From the cell containing the given text, extract its center point as (X, Y) coordinate. 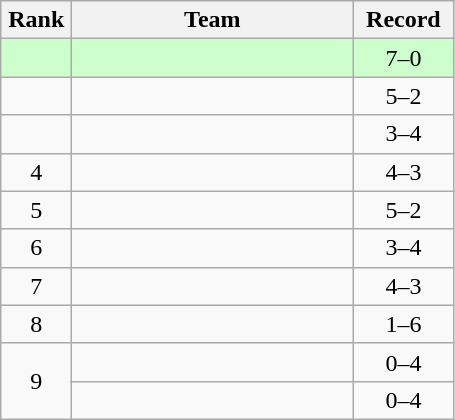
4 (36, 172)
7 (36, 286)
7–0 (404, 58)
Team (212, 20)
9 (36, 381)
Record (404, 20)
6 (36, 248)
Rank (36, 20)
8 (36, 324)
1–6 (404, 324)
5 (36, 210)
